Find where the given text appears and provide that cell's center as (X, Y) coordinate. 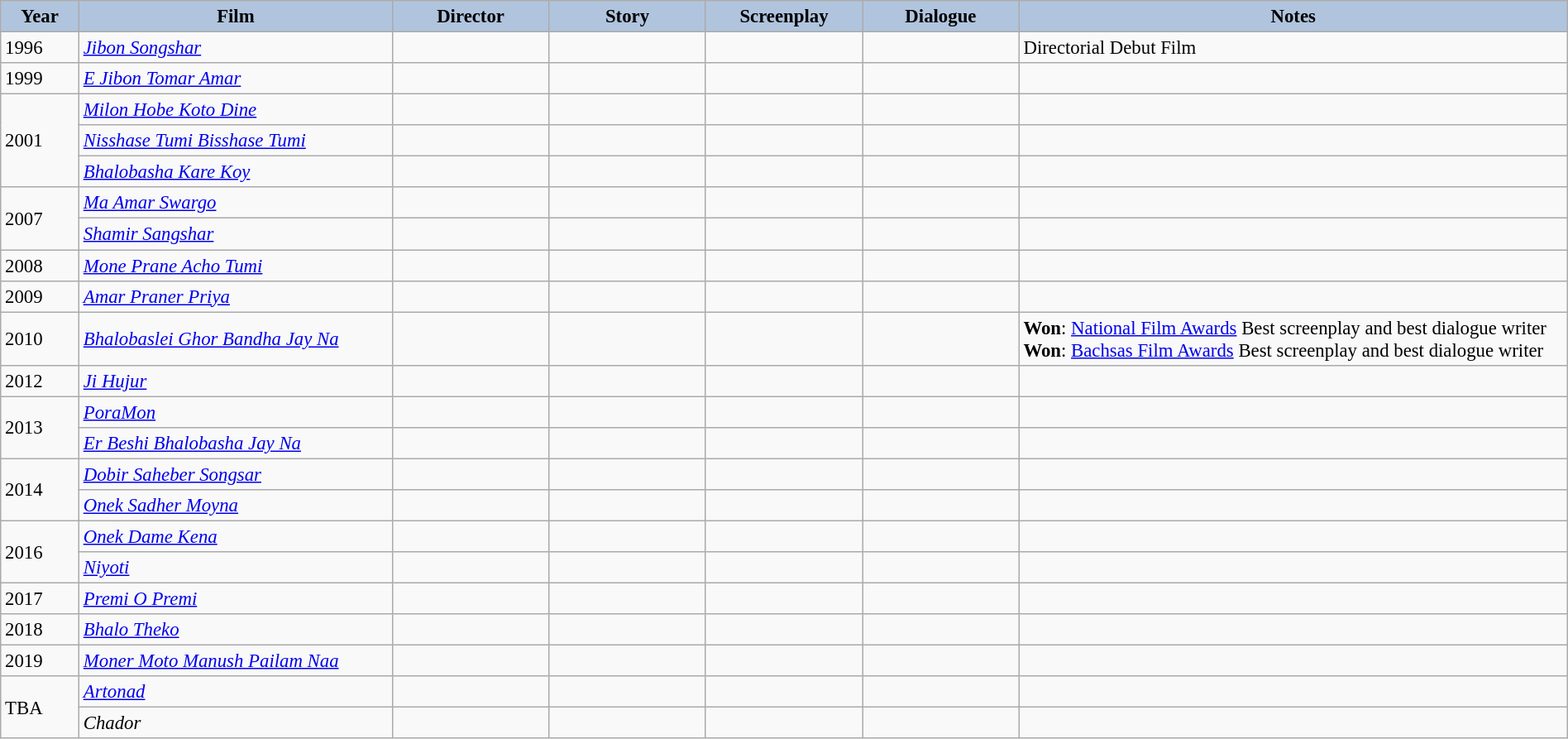
Ji Hujur (235, 381)
Onek Sadher Moyna (235, 506)
Shamir Sangshar (235, 234)
Directorial Debut Film (1293, 48)
Milon Hobe Koto Dine (235, 110)
Director (470, 17)
2014 (40, 490)
2001 (40, 141)
2008 (40, 266)
PoraMon (235, 412)
Won: National Film Awards Best screenplay and best dialogue writer Won: Bachsas Film Awards Best screenplay and best dialogue writer (1293, 339)
Niyoti (235, 568)
Bhalobasha Kare Koy (235, 172)
2009 (40, 296)
Bhalo Theko (235, 630)
Film (235, 17)
Mone Prane Acho Tumi (235, 266)
2012 (40, 381)
Moner Moto Manush Pailam Naa (235, 661)
2007 (40, 218)
Notes (1293, 17)
Artonad (235, 692)
TBA (40, 707)
Dobir Saheber Songsar (235, 474)
Year (40, 17)
2010 (40, 339)
Amar Praner Priya (235, 296)
1999 (40, 79)
Nisshase Tumi Bisshase Tumi (235, 141)
Story (627, 17)
2016 (40, 551)
Bhalobaslei Ghor Bandha Jay Na (235, 339)
2017 (40, 599)
1996 (40, 48)
Chador (235, 723)
Er Beshi Bhalobasha Jay Na (235, 444)
2013 (40, 427)
Jibon Songshar (235, 48)
Screenplay (784, 17)
2018 (40, 630)
Onek Dame Kena (235, 536)
2019 (40, 661)
Ma Amar Swargo (235, 203)
Dialogue (941, 17)
E Jibon Tomar Amar (235, 79)
Premi O Premi (235, 599)
